Capture the cell that displays the provided text and extract its (X, Y) central coordinate. 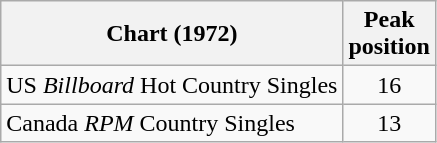
13 (389, 123)
Peak position (389, 34)
US Billboard Hot Country Singles (172, 85)
Chart (1972) (172, 34)
Canada RPM Country Singles (172, 123)
16 (389, 85)
